Extract the [X, Y] coordinate from the center of the cell holding the provided text.  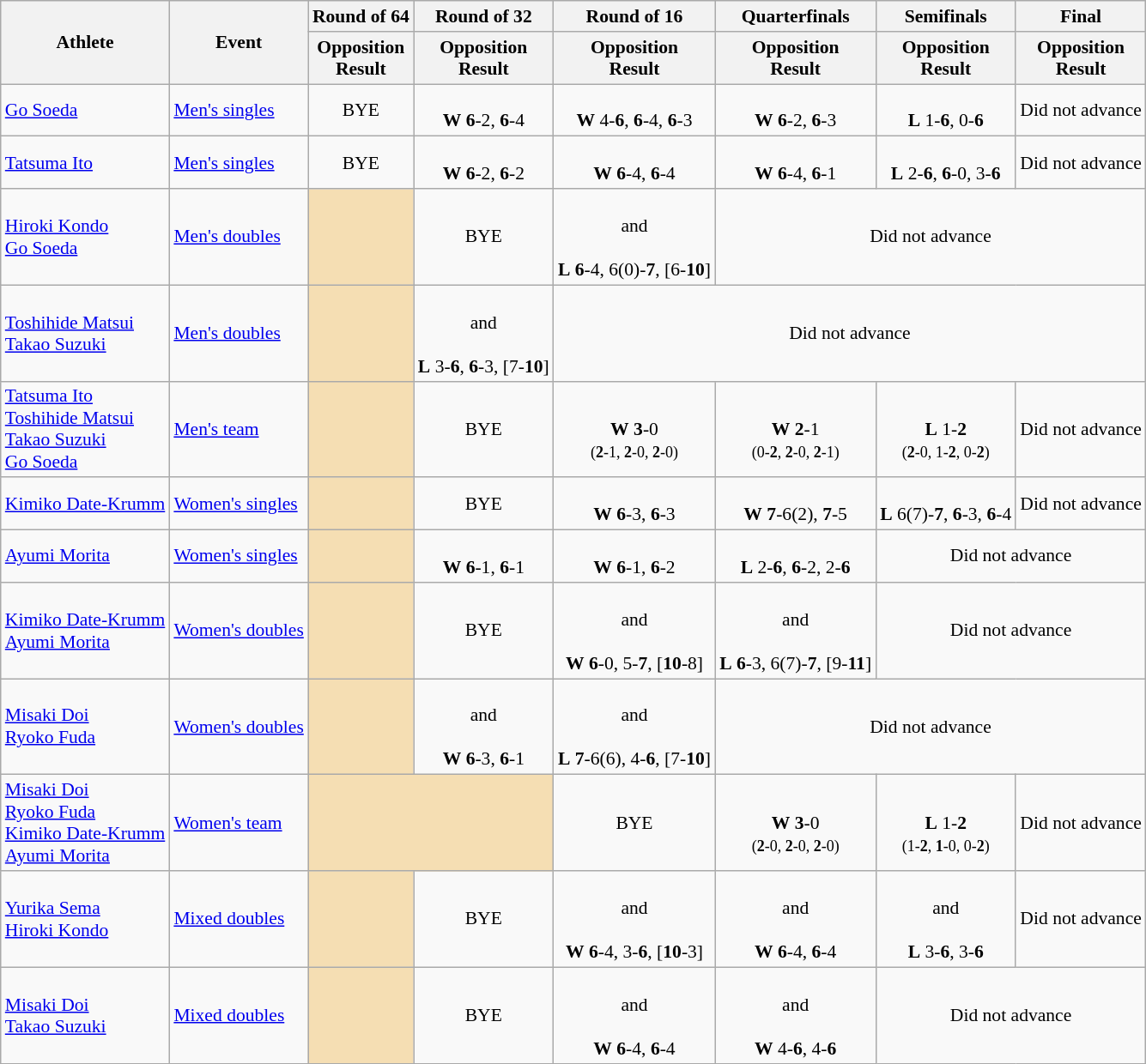
Ayumi Morita [86, 556]
Misaki DoiRyoko Fuda [86, 727]
Round of 64 [361, 16]
L 2-6, 6-0, 3-6 [946, 163]
L 1-6, 0-6 [946, 110]
andW 6-3, 6-1 [484, 727]
andL 6-3, 6(7)-7, [9-11] [795, 631]
W 3-0(2-0, 2-0, 2-0) [795, 823]
W 6-2, 6-4 [484, 110]
W 6-4, 6-4 [634, 163]
andL 3-6, 3-6 [946, 919]
W 4-6, 6-4, 6-3 [634, 110]
andW 4-6, 4-6 [795, 1015]
Misaki DoiTakao Suzuki [86, 1015]
W 6-4, 6-1 [795, 163]
W 6-1, 6-1 [484, 556]
Yurika SemaHiroki Kondo [86, 919]
Men's team [239, 429]
L 1-2(2-0, 1-2, 0-2) [946, 429]
andW 6-4, 3-6, [10-3] [634, 919]
Tatsuma Ito [86, 163]
W 6-1, 6-2 [634, 556]
L 6(7)-7, 6-3, 6-4 [946, 505]
Misaki DoiRyoko FudaKimiko Date-KrummAyumi Morita [86, 823]
Quarterfinals [795, 16]
W 6-3, 6-3 [634, 505]
Go Soeda [86, 110]
andL 3-6, 6-3, [7-10] [484, 333]
andW 6-0, 5-7, [10-8] [634, 631]
Semifinals [946, 16]
Event [239, 43]
Toshihide MatsuiTakao Suzuki [86, 333]
Tatsuma ItoToshihide MatsuiTakao SuzukiGo Soeda [86, 429]
W 3-0(2-1, 2-0, 2-0) [634, 429]
Athlete [86, 43]
Round of 32 [484, 16]
Hiroki KondoGo Soeda [86, 237]
Round of 16 [634, 16]
W 2-1(0-2, 2-0, 2-1) [795, 429]
L 1-2(1-2, 1-0, 0-2) [946, 823]
W 6-2, 6-2 [484, 163]
Kimiko Date-KrummAyumi Morita [86, 631]
Women's team [239, 823]
W 7-6(2), 7-5 [795, 505]
W 6-2, 6-3 [795, 110]
Kimiko Date-Krumm [86, 505]
andL 7-6(6), 4-6, [7-10] [634, 727]
andL 6-4, 6(0)-7, [6-10] [634, 237]
L 2-6, 6-2, 2-6 [795, 556]
Final [1081, 16]
